Locate the cell with the specified text and output its [X, Y] center coordinate. 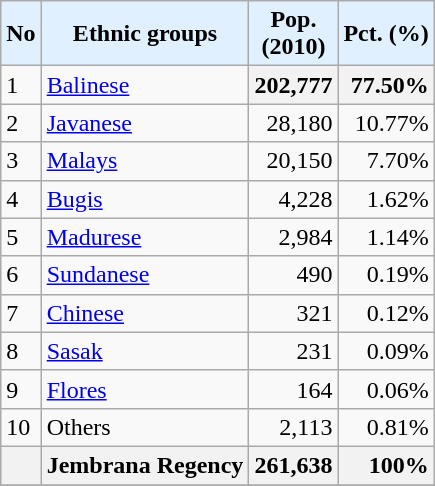
2,113 [294, 427]
100% [386, 465]
Javanese [145, 123]
0.09% [386, 351]
10.77% [386, 123]
202,777 [294, 85]
10 [21, 427]
Bugis [145, 199]
490 [294, 275]
Others [145, 427]
0.06% [386, 389]
Balinese [145, 85]
Madurese [145, 237]
Sasak [145, 351]
Sundanese [145, 275]
9 [21, 389]
0.19% [386, 275]
1 [21, 85]
1.62% [386, 199]
261,638 [294, 465]
164 [294, 389]
231 [294, 351]
Ethnic groups [145, 34]
2,984 [294, 237]
4,228 [294, 199]
Jembrana Regency [145, 465]
Chinese [145, 313]
Pct. (%) [386, 34]
0.81% [386, 427]
4 [21, 199]
7.70% [386, 161]
28,180 [294, 123]
1.14% [386, 237]
2 [21, 123]
Flores [145, 389]
5 [21, 237]
3 [21, 161]
No [21, 34]
8 [21, 351]
Malays [145, 161]
0.12% [386, 313]
6 [21, 275]
7 [21, 313]
321 [294, 313]
77.50% [386, 85]
20,150 [294, 161]
Pop. (2010) [294, 34]
